Identify which cell holds the provided text, then report its [x, y] central coordinate. 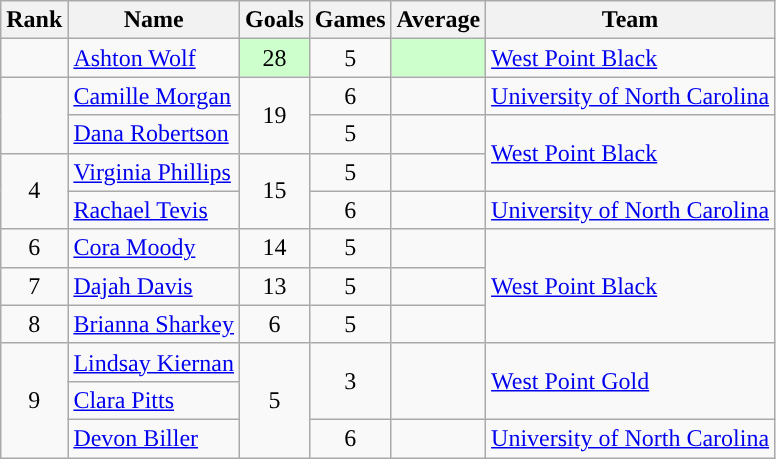
7 [34, 286]
9 [34, 400]
Average [438, 20]
Clara Pitts [154, 400]
Rank [34, 20]
Dajah Davis [154, 286]
West Point Gold [630, 381]
Games [350, 20]
4 [34, 191]
Lindsay Kiernan [154, 362]
Team [630, 20]
19 [275, 115]
28 [275, 58]
14 [275, 248]
Virginia Phillips [154, 172]
Devon Biller [154, 438]
Rachael Tevis [154, 210]
Name [154, 20]
Goals [275, 20]
13 [275, 286]
Camille Morgan [154, 96]
3 [350, 381]
Cora Moody [154, 248]
Ashton Wolf [154, 58]
Brianna Sharkey [154, 324]
15 [275, 191]
Dana Robertson [154, 134]
8 [34, 324]
